Return the (x, y) coordinate for the center point of the cell that contains the specified text.  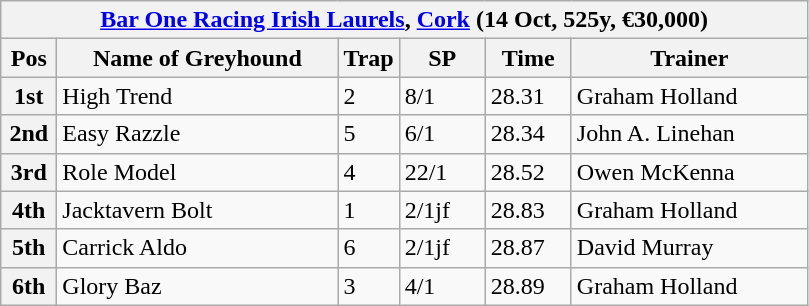
David Murray (689, 248)
8/1 (442, 96)
Glory Baz (198, 286)
22/1 (442, 172)
High Trend (198, 96)
SP (442, 58)
6th (29, 286)
Bar One Racing Irish Laurels, Cork (14 Oct, 525y, €30,000) (404, 20)
5th (29, 248)
Trainer (689, 58)
5 (368, 134)
Trap (368, 58)
Owen McKenna (689, 172)
3 (368, 286)
28.83 (528, 210)
2nd (29, 134)
Easy Razzle (198, 134)
Time (528, 58)
Name of Greyhound (198, 58)
1 (368, 210)
Pos (29, 58)
28.87 (528, 248)
28.31 (528, 96)
Carrick Aldo (198, 248)
John A. Linehan (689, 134)
1st (29, 96)
6/1 (442, 134)
Jacktavern Bolt (198, 210)
28.34 (528, 134)
3rd (29, 172)
2 (368, 96)
Role Model (198, 172)
28.52 (528, 172)
6 (368, 248)
4th (29, 210)
28.89 (528, 286)
4 (368, 172)
4/1 (442, 286)
